Return the (X, Y) coordinate for the center point of the cell that contains the specified text.  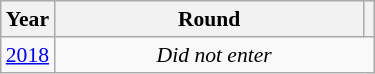
Year (28, 19)
Did not enter (214, 55)
Round (209, 19)
2018 (28, 55)
